Output the [X, Y] coordinate of the center of the cell containing the given text.  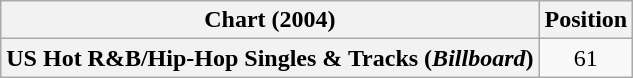
61 [586, 58]
Chart (2004) [270, 20]
US Hot R&B/Hip-Hop Singles & Tracks (Billboard) [270, 58]
Position [586, 20]
